Capture the cell that displays the provided text and extract its [x, y] central coordinate. 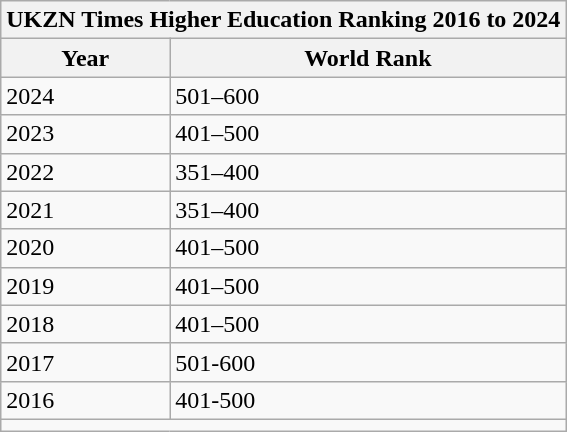
2017 [86, 362]
Year [86, 58]
UKZN Times Higher Education Ranking 2016 to 2024 [284, 20]
2018 [86, 324]
2019 [86, 286]
2016 [86, 400]
501–600 [368, 96]
501-600 [368, 362]
401-500 [368, 400]
2022 [86, 172]
2024 [86, 96]
2021 [86, 210]
2020 [86, 248]
2023 [86, 134]
World Rank [368, 58]
